Provide the [X, Y] coordinate of the cell's center where the given text is located.  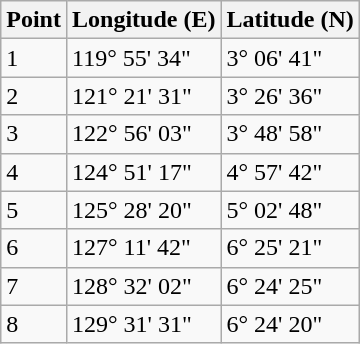
119° 55' 34" [143, 58]
127° 11' 42" [143, 248]
5° 02' 48" [290, 210]
122° 56' 03" [143, 134]
1 [34, 58]
125° 28' 20" [143, 210]
7 [34, 286]
6° 24' 25" [290, 286]
3° 48' 58" [290, 134]
Point [34, 20]
4° 57' 42" [290, 172]
3° 06' 41" [290, 58]
121° 21' 31" [143, 96]
129° 31' 31" [143, 324]
6° 25' 21" [290, 248]
Longitude (E) [143, 20]
4 [34, 172]
3° 26' 36" [290, 96]
128° 32' 02" [143, 286]
124° 51' 17" [143, 172]
3 [34, 134]
6 [34, 248]
8 [34, 324]
Latitude (N) [290, 20]
6° 24' 20" [290, 324]
2 [34, 96]
5 [34, 210]
